Provide the [x, y] coordinate of the cell's center where the given text is located.  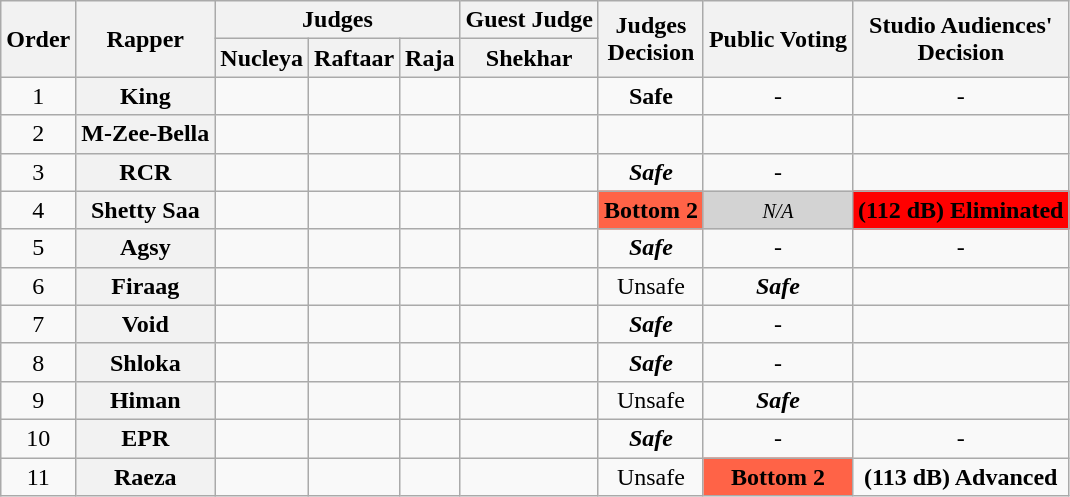
10 [38, 438]
Himan [146, 400]
Rapper [146, 39]
N/A [778, 210]
6 [38, 286]
Shekhar [529, 58]
King [146, 96]
Nucleya [262, 58]
1 [38, 96]
EPR [146, 438]
Judges [338, 20]
Firaag [146, 286]
(112 dB) Eliminated [961, 210]
Void [146, 324]
(113 dB) Advanced [961, 477]
4 [38, 210]
Studio Audiences'Decision [961, 39]
M-Zee-Bella [146, 134]
Raja [430, 58]
8 [38, 362]
RCR [146, 172]
Shloka [146, 362]
Agsy [146, 248]
2 [38, 134]
Raftaar [354, 58]
7 [38, 324]
Order [38, 39]
Raeza [146, 477]
Guest Judge [529, 20]
Public Voting [778, 39]
5 [38, 248]
Shetty Saa [146, 210]
3 [38, 172]
9 [38, 400]
JudgesDecision [650, 39]
11 [38, 477]
